Locate the cell with the specified text and output its [X, Y] center coordinate. 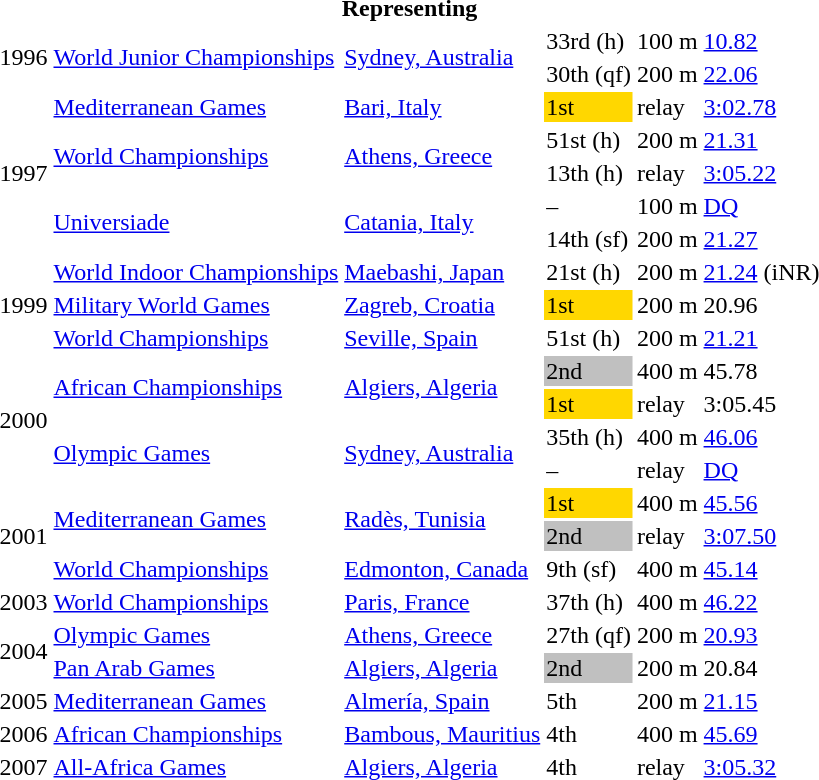
Bambous, Mauritius [442, 734]
Edmonton, Canada [442, 569]
30th (qf) [589, 74]
Almería, Spain [442, 701]
33rd (h) [589, 41]
Paris, France [442, 602]
Maebashi, Japan [442, 272]
14th (sf) [589, 239]
Universiade [196, 222]
Catania, Italy [442, 222]
35th (h) [589, 437]
Zagreb, Croatia [442, 305]
9th (sf) [589, 569]
Bari, Italy [442, 107]
37th (h) [589, 602]
13th (h) [589, 173]
Military World Games [196, 305]
27th (qf) [589, 635]
World Junior Championships [196, 58]
21st (h) [589, 272]
Pan Arab Games [196, 668]
World Indoor Championships [196, 272]
Seville, Spain [442, 338]
Radès, Tunisia [442, 520]
5th [589, 701]
4th [589, 734]
